Find where the given text appears and provide that cell's center as (X, Y) coordinate. 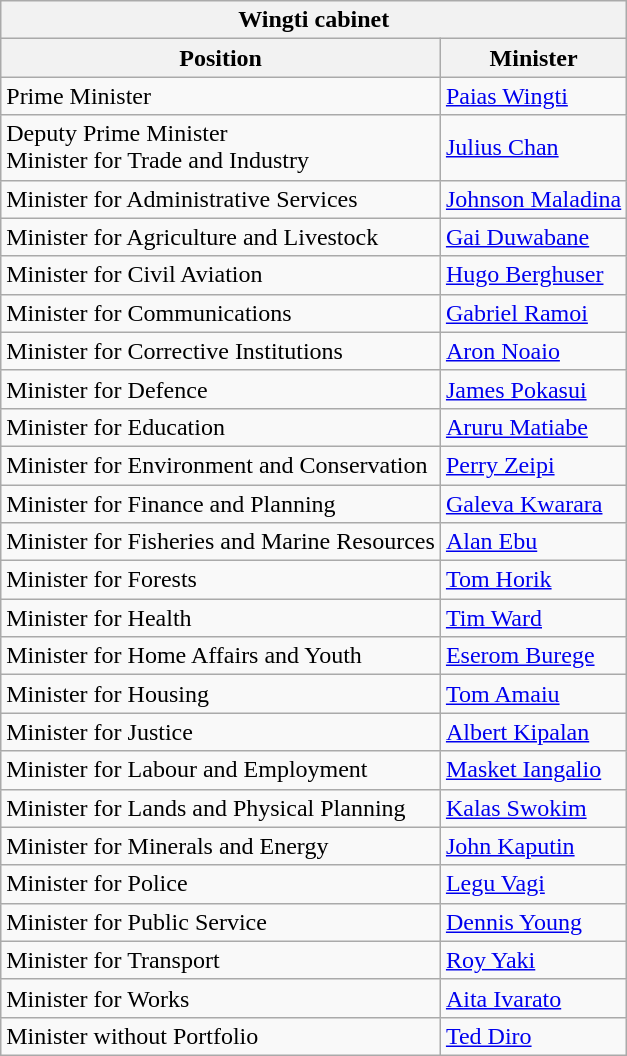
Dennis Young (533, 922)
Minister for Housing (221, 694)
Kalas Swokim (533, 808)
Julius Chan (533, 148)
Minister for Education (221, 427)
Tom Horik (533, 580)
Hugo Berghuser (533, 275)
Aron Noaio (533, 351)
Minister for Fisheries and Marine Resources (221, 542)
Minister (533, 58)
Minister for Agriculture and Livestock (221, 237)
Minister for Lands and Physical Planning (221, 808)
Tom Amaiu (533, 694)
Minister for Transport (221, 960)
Minister for Health (221, 618)
Albert Kipalan (533, 732)
Prime Minister (221, 96)
Ted Diro (533, 1036)
Johnson Maladina (533, 199)
Eserom Burege (533, 656)
Minister for Labour and Employment (221, 770)
Gabriel Ramoi (533, 313)
Deputy Prime MinisterMinister for Trade and Industry (221, 148)
Minister for Communications (221, 313)
Tim Ward (533, 618)
Legu Vagi (533, 884)
Minister without Portfolio (221, 1036)
Minister for Home Affairs and Youth (221, 656)
John Kaputin (533, 846)
Alan Ebu (533, 542)
Minister for Civil Aviation (221, 275)
Minister for Administrative Services (221, 199)
Paias Wingti (533, 96)
Position (221, 58)
Perry Zeipi (533, 465)
Minister for Minerals and Energy (221, 846)
Minister for Works (221, 998)
Aruru Matiabe (533, 427)
Roy Yaki (533, 960)
Masket Iangalio (533, 770)
Minister for Finance and Planning (221, 503)
Gai Duwabane (533, 237)
Minister for Defence (221, 389)
Minister for Justice (221, 732)
Aita Ivarato (533, 998)
Wingti cabinet (314, 20)
Minister for Environment and Conservation (221, 465)
James Pokasui (533, 389)
Minister for Police (221, 884)
Minister for Forests (221, 580)
Galeva Kwarara (533, 503)
Minister for Corrective Institutions (221, 351)
Minister for Public Service (221, 922)
